Return the (X, Y) coordinate for the center point of the cell that contains the specified text.  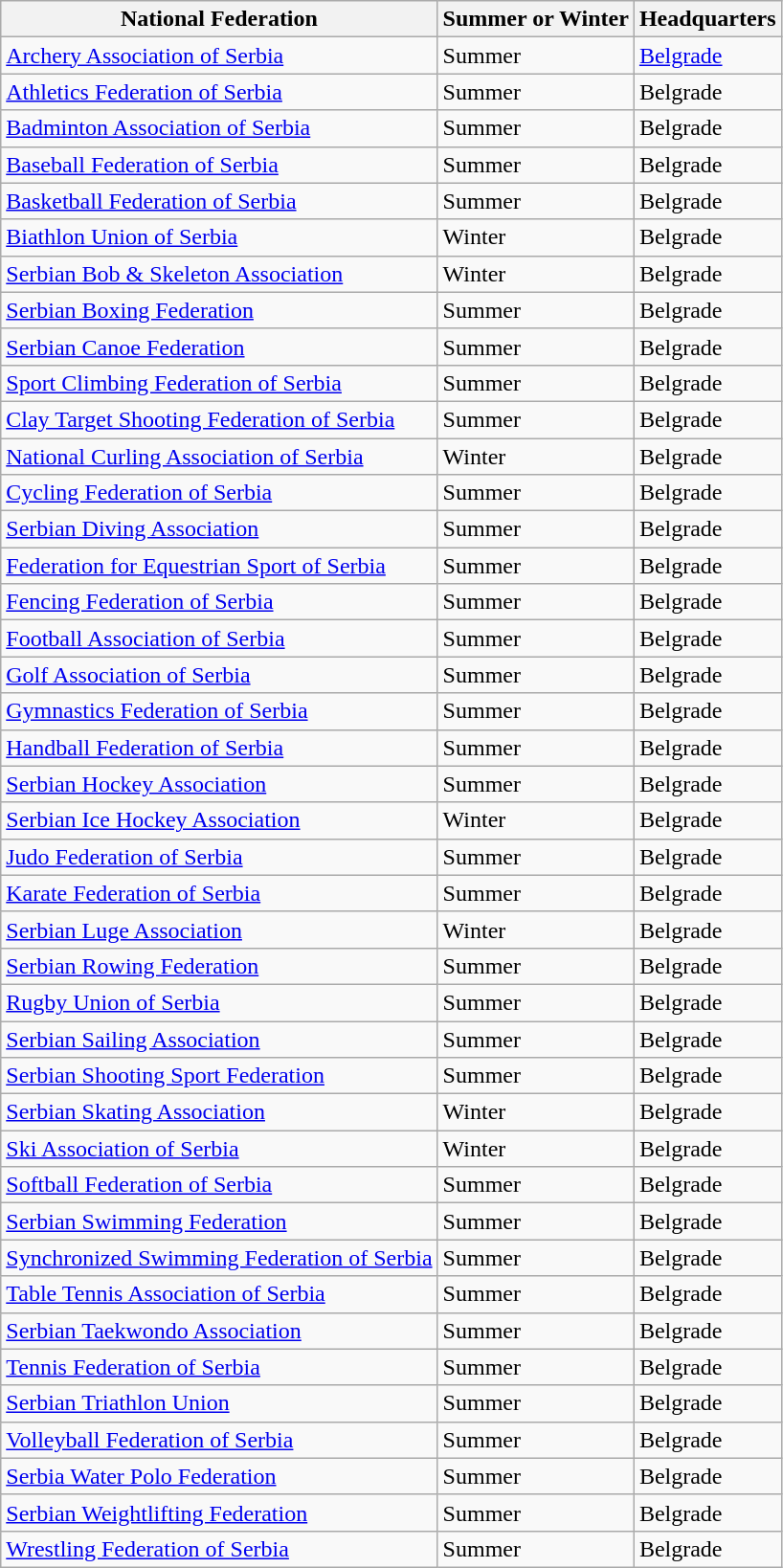
Serbian Sailing Association (219, 1039)
Serbian Triathlon Union (219, 1403)
Softball Federation of Serbia (219, 1185)
National Federation (219, 19)
Ski Association of Serbia (219, 1149)
Basketball Federation of Serbia (219, 201)
Athletics Federation of Serbia (219, 92)
Serbian Swimming Federation (219, 1221)
Fencing Federation of Serbia (219, 602)
National Curling Association of Serbia (219, 457)
Wrestling Federation of Serbia (219, 1549)
Handball Federation of Serbia (219, 748)
Cycling Federation of Serbia (219, 493)
Baseball Federation of Serbia (219, 165)
Serbian Shooting Sport Federation (219, 1076)
Headquarters (707, 19)
Archery Association of Serbia (219, 56)
Badminton Association of Serbia (219, 128)
Serbian Weightlifting Federation (219, 1512)
Federation for Equestrian Sport of Serbia (219, 566)
Serbian Taekwondo Association (219, 1331)
Karate Federation of Serbia (219, 893)
Judo Federation of Serbia (219, 857)
Serbian Boxing Federation (219, 310)
Serbian Rowing Federation (219, 966)
Volleyball Federation of Serbia (219, 1440)
Table Tennis Association of Serbia (219, 1294)
Serbian Skating Association (219, 1112)
Serbian Ice Hockey Association (219, 820)
Serbian Bob & Skeleton Association (219, 274)
Football Association of Serbia (219, 638)
Summer or Winter (536, 19)
Synchronized Swimming Federation of Serbia (219, 1258)
Serbian Diving Association (219, 529)
Gymnastics Federation of Serbia (219, 711)
Serbian Hockey Association (219, 784)
Sport Climbing Federation of Serbia (219, 383)
Tennis Federation of Serbia (219, 1367)
Serbian Canoe Federation (219, 347)
Rugby Union of Serbia (219, 1002)
Clay Target Shooting Federation of Serbia (219, 419)
Biathlon Union of Serbia (219, 237)
Golf Association of Serbia (219, 675)
Serbian Luge Association (219, 930)
Serbia Water Polo Federation (219, 1476)
